Return [X, Y] of the center of cell containing provided text 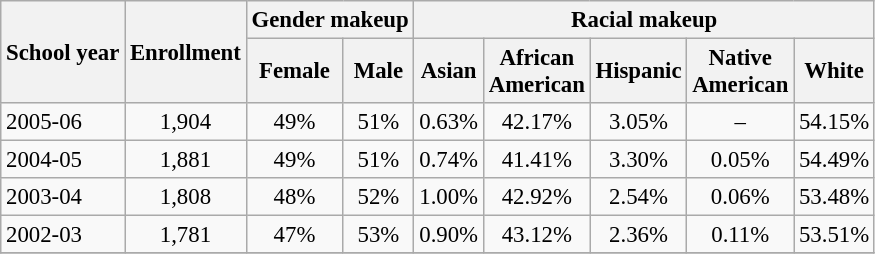
3.05% [638, 122]
0.06% [740, 197]
42.17% [536, 122]
48% [294, 197]
White [834, 72]
53% [378, 235]
2.54% [638, 197]
Male [378, 72]
2004-05 [63, 160]
54.15% [834, 122]
Native American [740, 72]
2005-06 [63, 122]
School year [63, 52]
Asian [448, 72]
Female [294, 72]
0.74% [448, 160]
41.41% [536, 160]
Racial makeup [644, 20]
2002-03 [63, 235]
Gender makeup [330, 20]
0.90% [448, 235]
54.49% [834, 160]
3.30% [638, 160]
52% [378, 197]
1.00% [448, 197]
53.51% [834, 235]
1,781 [186, 235]
0.63% [448, 122]
43.12% [536, 235]
2003-04 [63, 197]
Hispanic [638, 72]
1,808 [186, 197]
1,881 [186, 160]
1,904 [186, 122]
0.11% [740, 235]
42.92% [536, 197]
53.48% [834, 197]
Enrollment [186, 52]
2.36% [638, 235]
47% [294, 235]
African American [536, 72]
0.05% [740, 160]
– [740, 122]
